Search for the cell housing the specified text and yield its (X, Y) center coordinate. 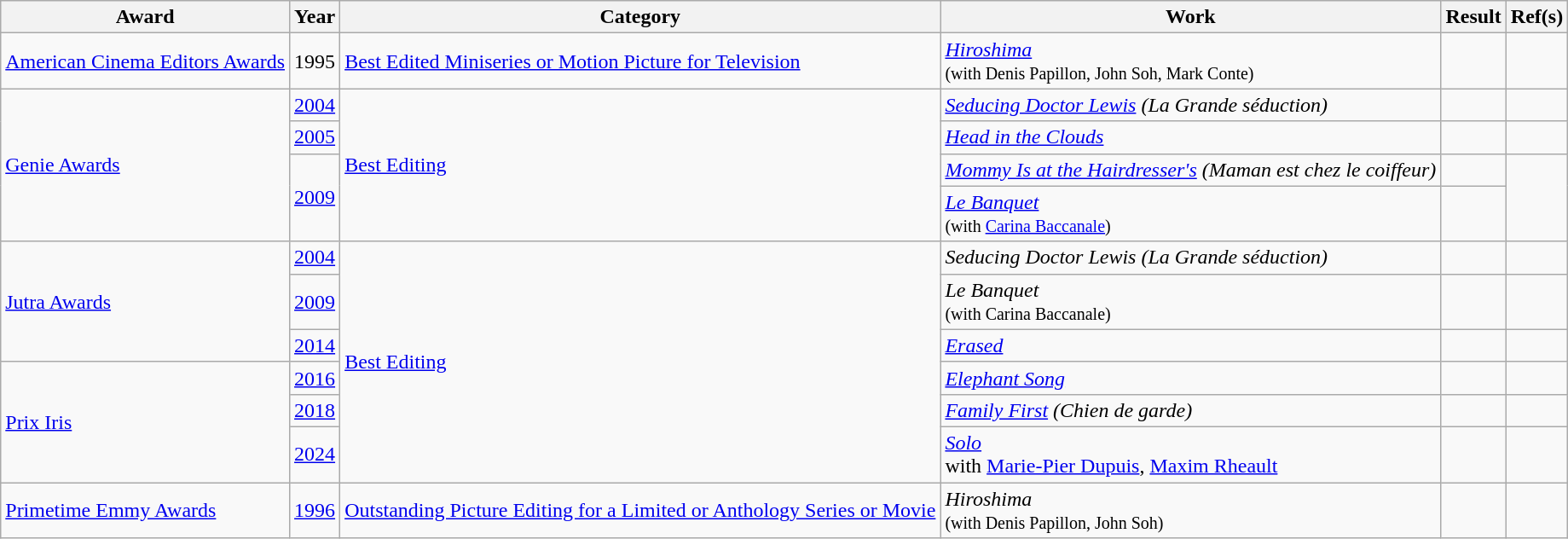
Work (1190, 17)
1995 (315, 61)
Hiroshima(with Denis Papillon, John Soh) (1190, 510)
Prix Iris (145, 421)
Hiroshima(with Denis Papillon, John Soh, Mark Conte) (1190, 61)
2005 (315, 137)
Family First (Chien de garde) (1190, 410)
2016 (315, 378)
Erased (1190, 345)
Genie Awards (145, 165)
Result (1473, 17)
Best Edited Miniseries or Motion Picture for Television (640, 61)
American Cinema Editors Awards (145, 61)
Elephant Song (1190, 378)
Year (315, 17)
Award (145, 17)
Head in the Clouds (1190, 137)
2014 (315, 345)
Solowith Marie-Pier Dupuis, Maxim Rheault (1190, 454)
2018 (315, 410)
Ref(s) (1536, 17)
1996 (315, 510)
2024 (315, 454)
Mommy Is at the Hairdresser's (Maman est chez le coiffeur) (1190, 170)
Category (640, 17)
Jutra Awards (145, 302)
Primetime Emmy Awards (145, 510)
Outstanding Picture Editing for a Limited or Anthology Series or Movie (640, 510)
